Scan for the cell matching the given text and deliver its [X, Y] coordinate at center. 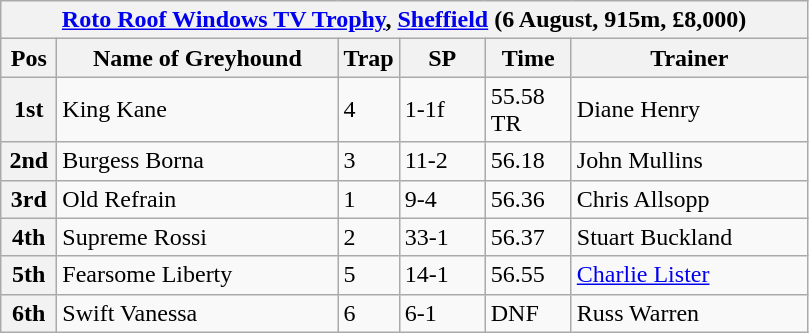
3 [368, 161]
1st [29, 110]
Stuart Buckland [689, 237]
King Kane [198, 110]
Time [528, 58]
56.55 [528, 275]
4 [368, 110]
55.58 TR [528, 110]
Swift Vanessa [198, 313]
6th [29, 313]
14-1 [442, 275]
56.18 [528, 161]
Charlie Lister [689, 275]
5 [368, 275]
Trap [368, 58]
Burgess Borna [198, 161]
Chris Allsopp [689, 199]
1-1f [442, 110]
Roto Roof Windows TV Trophy, Sheffield (6 August, 915m, £8,000) [404, 20]
3rd [29, 199]
Fearsome Liberty [198, 275]
6-1 [442, 313]
DNF [528, 313]
Russ Warren [689, 313]
Pos [29, 58]
5th [29, 275]
Name of Greyhound [198, 58]
56.36 [528, 199]
56.37 [528, 237]
33-1 [442, 237]
Trainer [689, 58]
6 [368, 313]
SP [442, 58]
2nd [29, 161]
4th [29, 237]
11-2 [442, 161]
9-4 [442, 199]
1 [368, 199]
Supreme Rossi [198, 237]
Diane Henry [689, 110]
2 [368, 237]
John Mullins [689, 161]
Old Refrain [198, 199]
